For the text-containing cell, return its midpoint in (x, y) coordinate format. 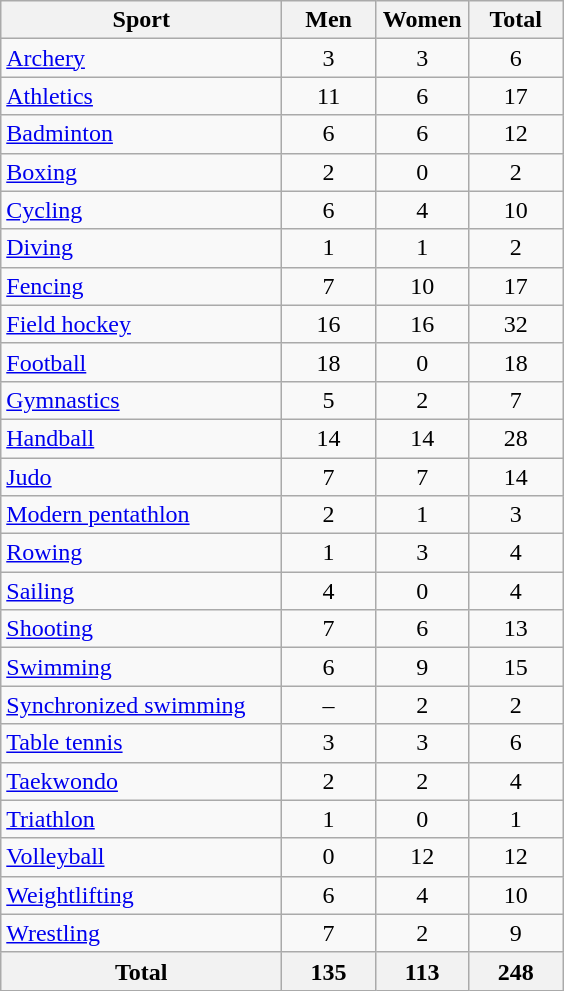
Fencing (142, 286)
Wrestling (142, 933)
Boxing (142, 172)
Modern pentathlon (142, 515)
Archery (142, 58)
13 (516, 629)
Weightlifting (142, 895)
Men (329, 20)
Diving (142, 248)
Badminton (142, 134)
Sailing (142, 591)
Cycling (142, 210)
32 (516, 324)
Rowing (142, 553)
135 (329, 971)
Volleyball (142, 857)
Swimming (142, 667)
– (329, 705)
Handball (142, 438)
113 (422, 971)
Triathlon (142, 819)
Football (142, 362)
Sport (142, 20)
Taekwondo (142, 781)
Field hockey (142, 324)
15 (516, 667)
28 (516, 438)
Synchronized swimming (142, 705)
Judo (142, 477)
Gymnastics (142, 400)
Women (422, 20)
5 (329, 400)
11 (329, 96)
Shooting (142, 629)
248 (516, 971)
Table tennis (142, 743)
Athletics (142, 96)
